Output the [X, Y] coordinate of the center of the cell containing the given text.  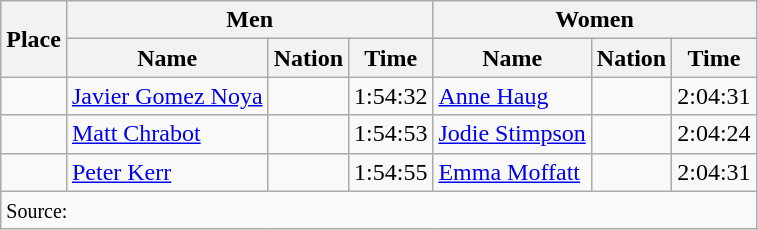
Emma Moffatt [512, 172]
Men [249, 20]
2:04:24 [714, 134]
Place [34, 39]
Anne Haug [512, 96]
Javier Gomez Noya [167, 96]
Jodie Stimpson [512, 134]
1:54:32 [391, 96]
Source: [378, 210]
1:54:53 [391, 134]
1:54:55 [391, 172]
Peter Kerr [167, 172]
Matt Chrabot [167, 134]
Women [594, 20]
